Return the (X, Y) coordinate for the center point of the cell that contains the specified text.  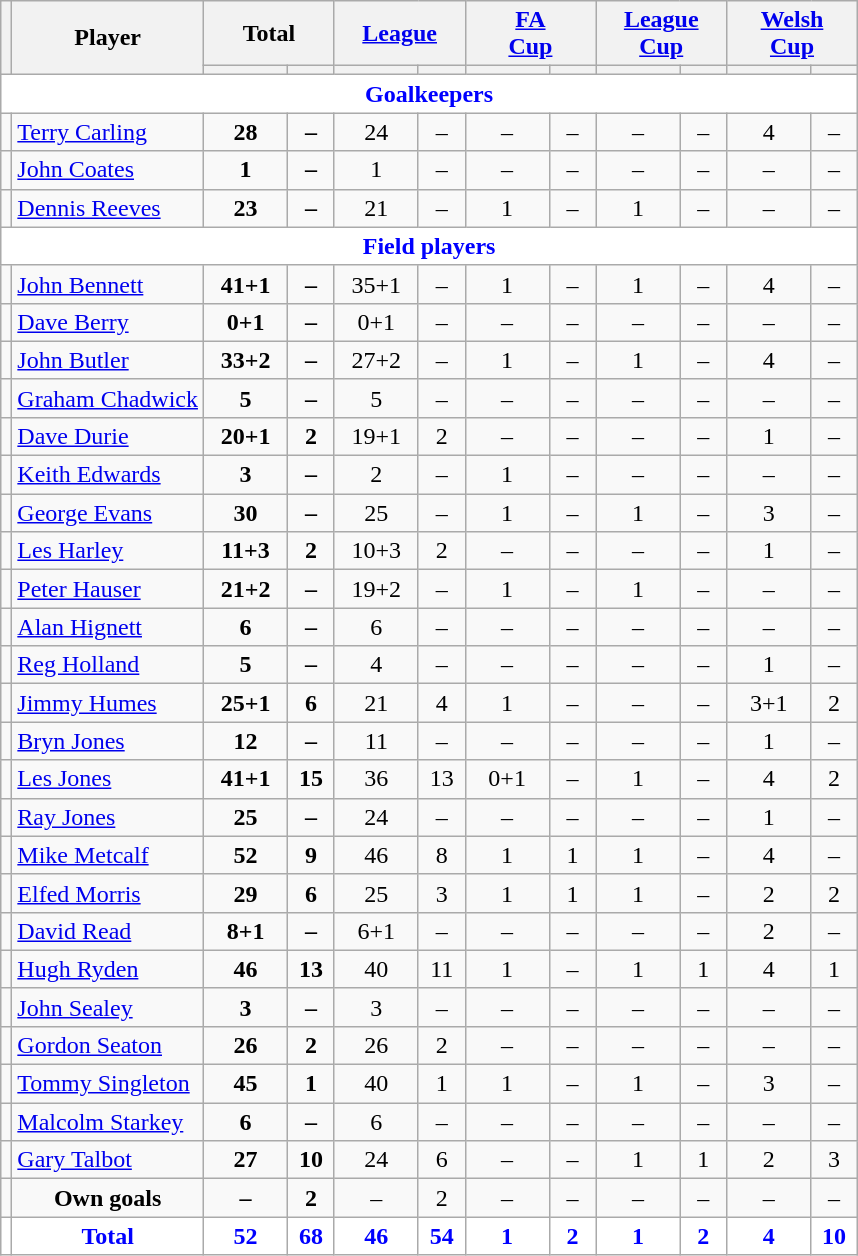
Own goals (108, 1198)
FACup (530, 34)
Field players (430, 246)
John Sealey (108, 1007)
11+3 (245, 551)
League (400, 34)
25+1 (245, 703)
Player (108, 38)
George Evans (108, 513)
Les Harley (108, 551)
WelshCup (792, 34)
21+2 (245, 589)
45 (245, 1084)
8+1 (245, 931)
30 (245, 513)
Gordon Seaton (108, 1046)
Keith Edwards (108, 475)
35+1 (376, 284)
Hugh Ryden (108, 969)
23 (245, 208)
6+1 (376, 931)
Dennis Reeves (108, 208)
27 (245, 1160)
10+3 (376, 551)
Les Jones (108, 779)
19+1 (376, 437)
36 (376, 779)
Malcolm Starkey (108, 1122)
28 (245, 132)
27+2 (376, 360)
19+2 (376, 589)
Gary Talbot (108, 1160)
20+1 (245, 437)
Alan Hignett (108, 627)
Jimmy Humes (108, 703)
8 (442, 855)
Dave Durie (108, 437)
Terry Carling (108, 132)
33+2 (245, 360)
12 (245, 741)
Ray Jones (108, 817)
Reg Holland (108, 665)
LeagueCup (662, 34)
Goalkeepers (430, 94)
Peter Hauser (108, 589)
John Butler (108, 360)
54 (442, 1236)
Tommy Singleton (108, 1084)
29 (245, 893)
3+1 (769, 703)
Mike Metcalf (108, 855)
Dave Berry (108, 322)
9 (312, 855)
David Read (108, 931)
John Bennett (108, 284)
John Coates (108, 170)
Graham Chadwick (108, 398)
Elfed Morris (108, 893)
Bryn Jones (108, 741)
15 (312, 779)
68 (312, 1236)
